Extract the [x, y] coordinate from the center of the cell holding the provided text.  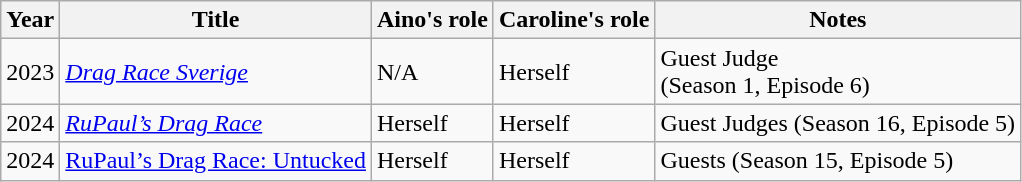
RuPaul’s Drag Race: Untucked [216, 161]
Drag Race Sverige [216, 72]
N/A [432, 72]
Notes [838, 20]
2023 [30, 72]
Caroline's role [574, 20]
Year [30, 20]
Title [216, 20]
Aino's role [432, 20]
RuPaul’s Drag Race [216, 123]
Guest Judge(Season 1, Episode 6) [838, 72]
Guests (Season 15, Episode 5) [838, 161]
Guest Judges (Season 16, Episode 5) [838, 123]
